Detect which cell encompasses the target text, then output its (x, y) center coordinate. 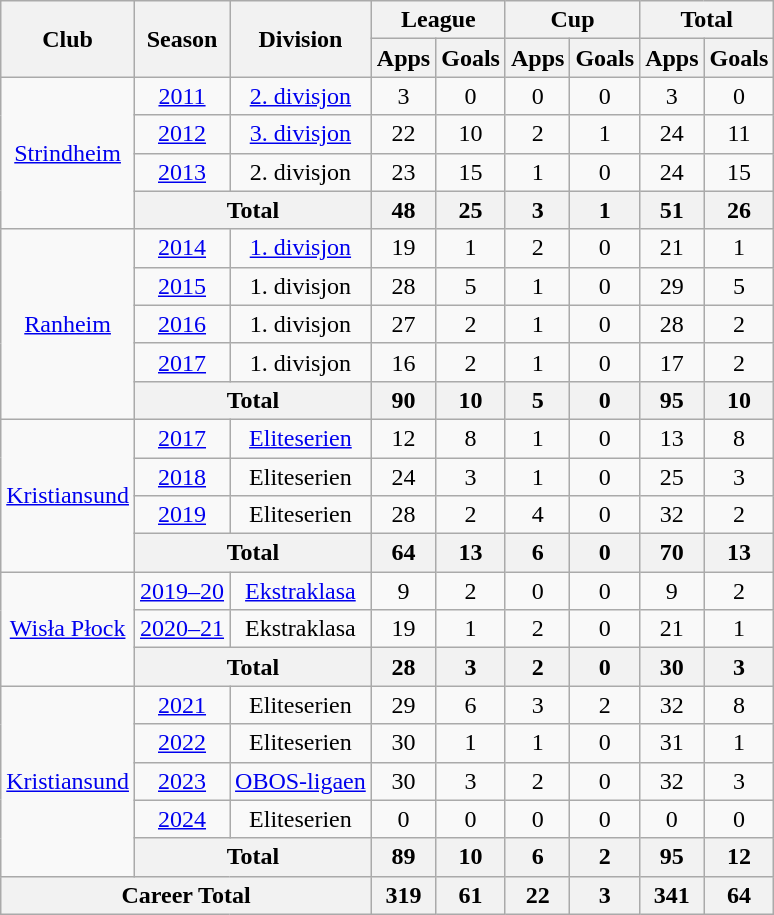
2019 (182, 515)
2020–21 (182, 629)
4 (537, 515)
Club (68, 39)
2013 (182, 172)
Division (301, 39)
61 (471, 895)
90 (403, 400)
2018 (182, 477)
2021 (182, 705)
89 (403, 857)
2014 (182, 248)
2016 (182, 324)
2019–20 (182, 591)
27 (403, 324)
319 (403, 895)
Season (182, 39)
31 (672, 743)
2024 (182, 819)
11 (739, 134)
2023 (182, 781)
48 (403, 210)
Career Total (186, 895)
26 (739, 210)
OBOS-ligaen (301, 781)
341 (672, 895)
Cup (572, 20)
16 (403, 362)
2022 (182, 743)
17 (672, 362)
Ranheim (68, 324)
Wisła Płock (68, 629)
70 (672, 553)
2012 (182, 134)
51 (672, 210)
23 (403, 172)
League (438, 20)
2015 (182, 286)
3. divisjon (301, 134)
2011 (182, 96)
Strindheim (68, 153)
